From the cell containing the given text, extract its center point as [x, y] coordinate. 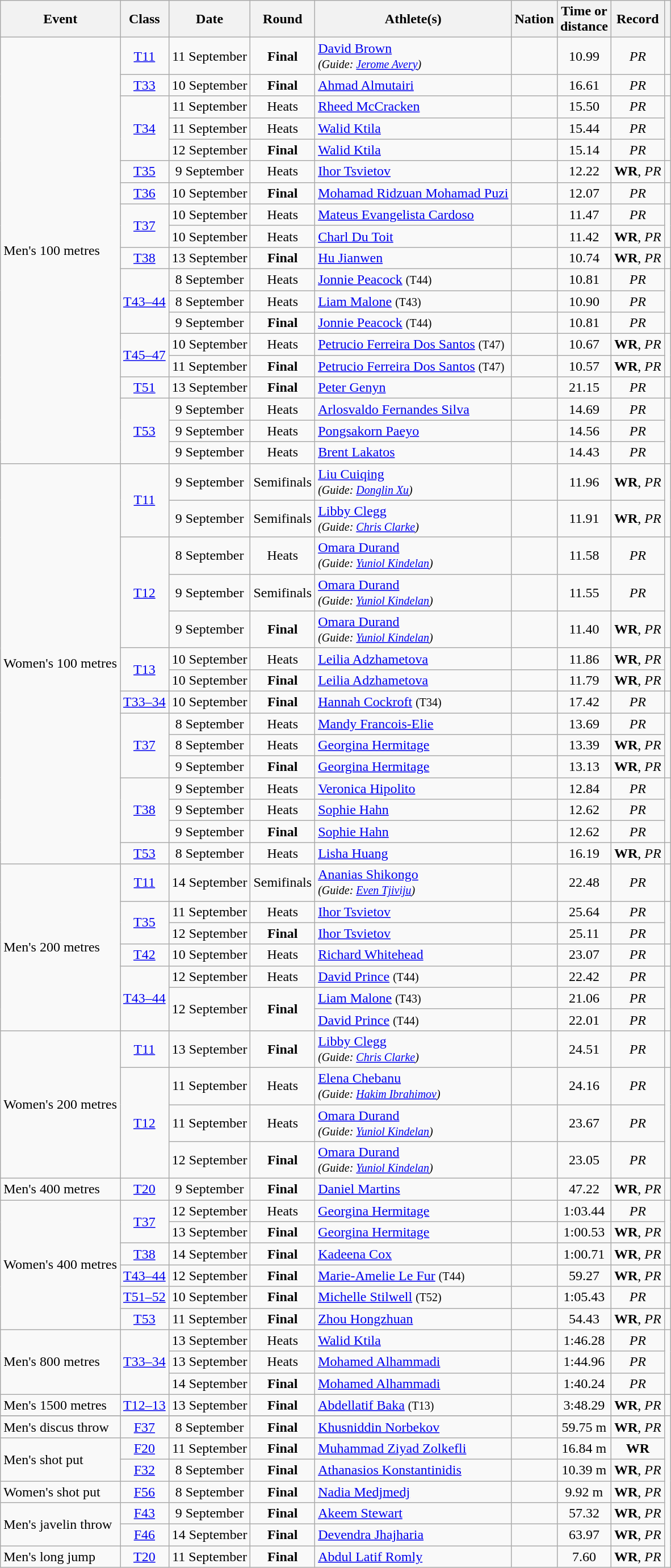
Round [283, 19]
Daniel Martins [413, 1189]
T42 [145, 955]
F37 [145, 1427]
17.42 [584, 702]
25.64 [584, 912]
T12–13 [145, 1405]
F46 [145, 1535]
Marie-Amelie Le Fur (T44) [413, 1276]
Kadeena Cox [413, 1254]
David Brown(Guide: Jerome Avery) [413, 56]
14.69 [584, 409]
59.75 m [584, 1427]
11.40 [584, 629]
Richard Whitehead [413, 955]
F32 [145, 1470]
F56 [145, 1491]
Brent Lakatos [413, 452]
Men's 400 metres [60, 1189]
1:05.43 [584, 1297]
15.50 [584, 107]
Men's discus throw [60, 1427]
T33 [145, 85]
47.22 [584, 1189]
13.39 [584, 745]
11.58 [584, 555]
11.86 [584, 659]
10.99 [584, 56]
10.90 [584, 301]
23.67 [584, 1123]
Men's 1500 metres [60, 1405]
13.69 [584, 724]
Ahmad Almutairi [413, 85]
Peter Genyn [413, 388]
T51 [145, 388]
1:40.24 [584, 1383]
Men's 200 metres [60, 947]
23.07 [584, 955]
Athanasios Konstantinidis [413, 1470]
1:46.28 [584, 1340]
Elena Chebanu(Guide: Hakim Ibrahimov) [413, 1085]
1:00.53 [584, 1232]
Record [638, 19]
3:48.29 [584, 1405]
Devendra Jhajharia [413, 1535]
13.13 [584, 767]
9.92 m [584, 1491]
Women's 400 metres [60, 1265]
14.43 [584, 452]
Women's shot put [60, 1491]
Hu Jianwen [413, 258]
Mateus Evangelista Cardoso [413, 215]
Akeem Stewart [413, 1514]
Men's javelin throw [60, 1524]
Men's 100 metres [60, 250]
21.06 [584, 998]
Zhou Hongzhuan [413, 1319]
12.22 [584, 171]
Michelle Stilwell (T52) [413, 1297]
Women's 100 metres [60, 664]
Khusniddin Norbekov [413, 1427]
11.55 [584, 593]
25.11 [584, 933]
Veronica Hipolito [413, 789]
Ananias Shikongo(Guide: Even Tjiviju) [413, 882]
12.07 [584, 193]
7.60 [584, 1557]
63.97 [584, 1535]
10.39 m [584, 1470]
16.61 [584, 85]
Men's 800 metres [60, 1362]
Abdul Latif Romly [413, 1557]
Mandy Francois-Elie [413, 724]
15.44 [584, 128]
24.51 [584, 1049]
11.47 [584, 215]
Pongsakorn Paeyo [413, 431]
Date [209, 19]
Lisha Huang [413, 853]
1:44.96 [584, 1362]
Abdellatif Baka (T13) [413, 1405]
11.91 [584, 519]
Men's shot put [60, 1459]
Men's long jump [60, 1557]
Athlete(s) [413, 19]
1:03.44 [584, 1211]
T36 [145, 193]
T45–47 [145, 355]
Class [145, 19]
22.01 [584, 1020]
Event [60, 19]
11.96 [584, 481]
10.74 [584, 258]
WR [638, 1448]
57.32 [584, 1514]
59.27 [584, 1276]
Arlosvaldo Fernandes Silva [413, 409]
Nation [534, 19]
Time ordistance [584, 19]
23.05 [584, 1160]
F43 [145, 1514]
24.16 [584, 1085]
16.84 m [584, 1448]
22.48 [584, 882]
Rheed McCracken [413, 107]
T51–52 [145, 1297]
10.57 [584, 366]
16.19 [584, 853]
Muhammad Ziyad Zolkefli [413, 1448]
11.79 [584, 680]
Mohamad Ridzuan Mohamad Puzi [413, 193]
Women's 200 metres [60, 1104]
22.42 [584, 976]
Charl Du Toit [413, 236]
F20 [145, 1448]
Nadia Medjmedj [413, 1491]
14.56 [584, 431]
12.84 [584, 789]
10.67 [584, 345]
1:00.71 [584, 1254]
15.14 [584, 150]
T13 [145, 669]
21.15 [584, 388]
Hannah Cockroft (T34) [413, 702]
Liu Cuiqing(Guide: Donglin Xu) [413, 481]
T34 [145, 128]
54.43 [584, 1319]
11.42 [584, 236]
